Locate the cell with the specified text and output its (X, Y) center coordinate. 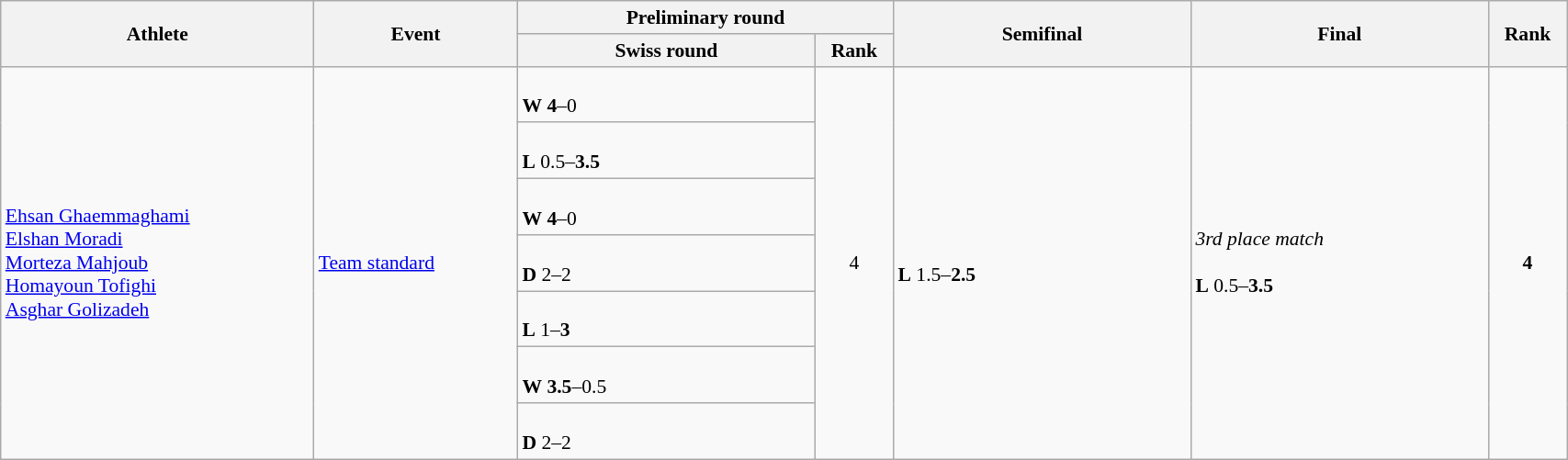
Swiss round (666, 50)
Preliminary round (705, 17)
Team standard (416, 263)
Athlete (158, 33)
3rd place matchL 0.5–3.5 (1339, 263)
Final (1339, 33)
L 1.5–2.5 (1042, 263)
L 0.5–3.5 (666, 151)
Event (416, 33)
Semifinal (1042, 33)
L 1–3 (666, 320)
W 3.5–0.5 (666, 375)
Ehsan GhaemmaghamiElshan MoradiMorteza MahjoubHomayoun TofighiAsghar Golizadeh (158, 263)
